Detect which cell encompasses the target text, then output its [x, y] center coordinate. 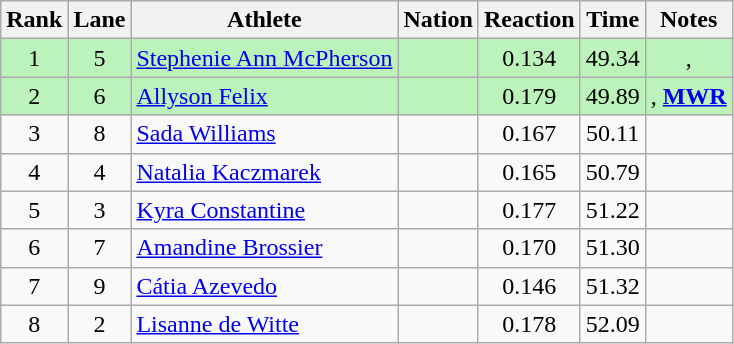
0.167 [529, 134]
Rank [34, 20]
Stephenie Ann McPherson [264, 58]
Athlete [264, 20]
, MWR [688, 96]
Time [612, 20]
Nation [438, 20]
1 [34, 58]
Reaction [529, 20]
0.146 [529, 286]
0.165 [529, 172]
51.22 [612, 210]
, [688, 58]
Sada Williams [264, 134]
Lisanne de Witte [264, 324]
52.09 [612, 324]
0.170 [529, 248]
49.89 [612, 96]
0.178 [529, 324]
51.32 [612, 286]
0.134 [529, 58]
9 [100, 286]
Notes [688, 20]
0.177 [529, 210]
Allyson Felix [264, 96]
51.30 [612, 248]
0.179 [529, 96]
50.79 [612, 172]
Amandine Brossier [264, 248]
Kyra Constantine [264, 210]
50.11 [612, 134]
Natalia Kaczmarek [264, 172]
Lane [100, 20]
49.34 [612, 58]
Cátia Azevedo [264, 286]
